Output the [x, y] coordinate of the center of the cell containing the given text.  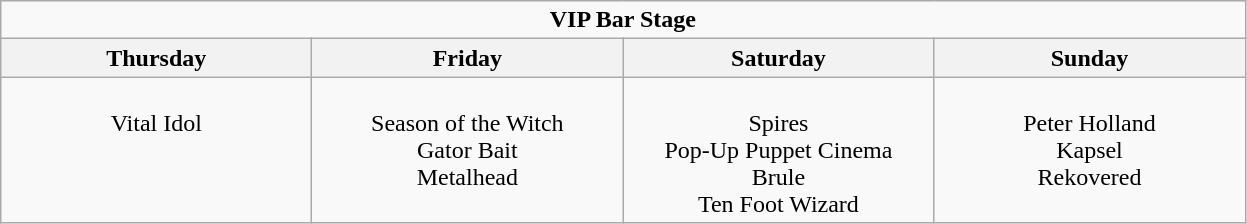
Thursday [156, 58]
Season of the Witch Gator Bait Metalhead [468, 150]
Sunday [1090, 58]
Spires Pop-Up Puppet Cinema Brule Ten Foot Wizard [778, 150]
Vital Idol [156, 150]
Saturday [778, 58]
VIP Bar Stage [623, 20]
Peter Holland Kapsel Rekovered [1090, 150]
Friday [468, 58]
